Pinpoint the cell where the given text exists, returning its (x, y) midpoint coordinate. 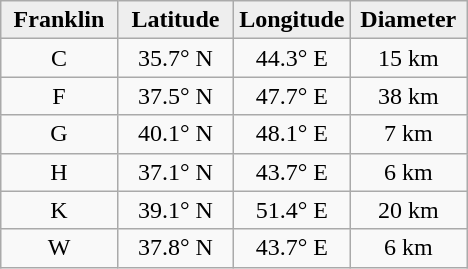
7 km (408, 134)
Diameter (408, 20)
47.7° E (292, 96)
K (59, 210)
W (59, 248)
51.4° E (292, 210)
39.1° N (175, 210)
44.3° E (292, 58)
37.5° N (175, 96)
H (59, 172)
37.1° N (175, 172)
48.1° E (292, 134)
C (59, 58)
38 km (408, 96)
15 km (408, 58)
F (59, 96)
Franklin (59, 20)
Latitude (175, 20)
37.8° N (175, 248)
20 km (408, 210)
Longitude (292, 20)
40.1° N (175, 134)
35.7° N (175, 58)
G (59, 134)
